For the text-containing cell, return its midpoint in (X, Y) coordinate format. 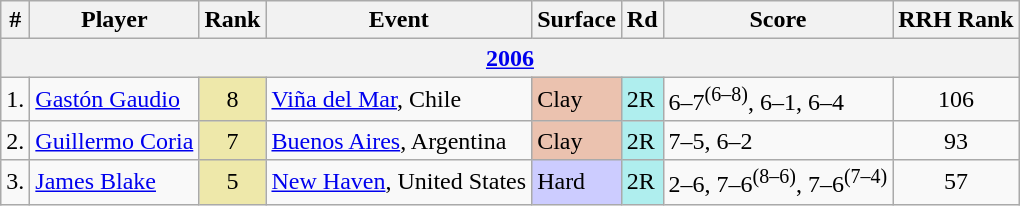
2–6, 7–6(8–6), 7–6(7–4) (778, 182)
6–7(6–8), 6–1, 6–4 (778, 100)
New Haven, United States (399, 182)
Surface (577, 20)
Guillermo Coria (114, 140)
2. (16, 140)
Gastón Gaudio (114, 100)
James Blake (114, 182)
93 (956, 140)
57 (956, 182)
5 (232, 182)
7 (232, 140)
# (16, 20)
1. (16, 100)
106 (956, 100)
2006 (510, 58)
Event (399, 20)
Rank (232, 20)
Score (778, 20)
Viña del Mar, Chile (399, 100)
RRH Rank (956, 20)
Buenos Aires, Argentina (399, 140)
Player (114, 20)
7–5, 6–2 (778, 140)
Rd (642, 20)
3. (16, 182)
8 (232, 100)
Hard (577, 182)
